For the text-containing cell, return its midpoint in [X, Y] coordinate format. 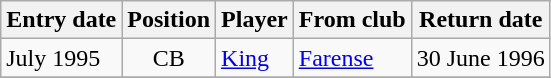
Farense [352, 58]
Player [255, 20]
King [255, 58]
30 June 1996 [480, 58]
Return date [480, 20]
July 1995 [62, 58]
Entry date [62, 20]
Position [169, 20]
From club [352, 20]
CB [169, 58]
